Detect which cell encompasses the target text, then output its [x, y] center coordinate. 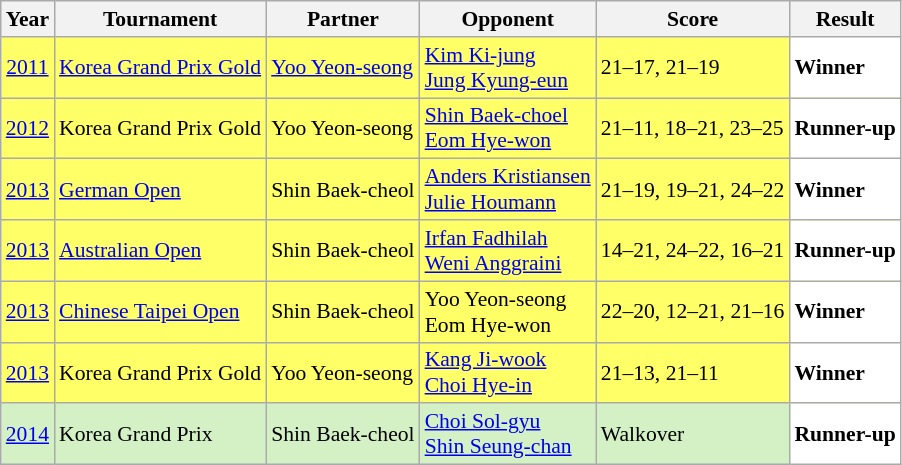
21–17, 21–19 [693, 68]
Partner [342, 19]
Shin Baek-choel Eom Hye-won [508, 128]
Opponent [508, 19]
Chinese Taipei Open [160, 312]
2012 [28, 128]
Score [693, 19]
Anders Kristiansen Julie Houmann [508, 190]
14–21, 24–22, 16–21 [693, 250]
2011 [28, 68]
Irfan Fadhilah Weni Anggraini [508, 250]
Kang Ji-wook Choi Hye-in [508, 372]
German Open [160, 190]
21–19, 19–21, 24–22 [693, 190]
Yoo Yeon-seong Eom Hye-won [508, 312]
Korea Grand Prix [160, 434]
Tournament [160, 19]
Choi Sol-gyu Shin Seung-chan [508, 434]
Kim Ki-jung Jung Kyung-eun [508, 68]
21–11, 18–21, 23–25 [693, 128]
Year [28, 19]
Australian Open [160, 250]
2014 [28, 434]
Result [844, 19]
22–20, 12–21, 21–16 [693, 312]
Walkover [693, 434]
21–13, 21–11 [693, 372]
